Determine the (X, Y) coordinate at the center of the cell enclosing the given text.  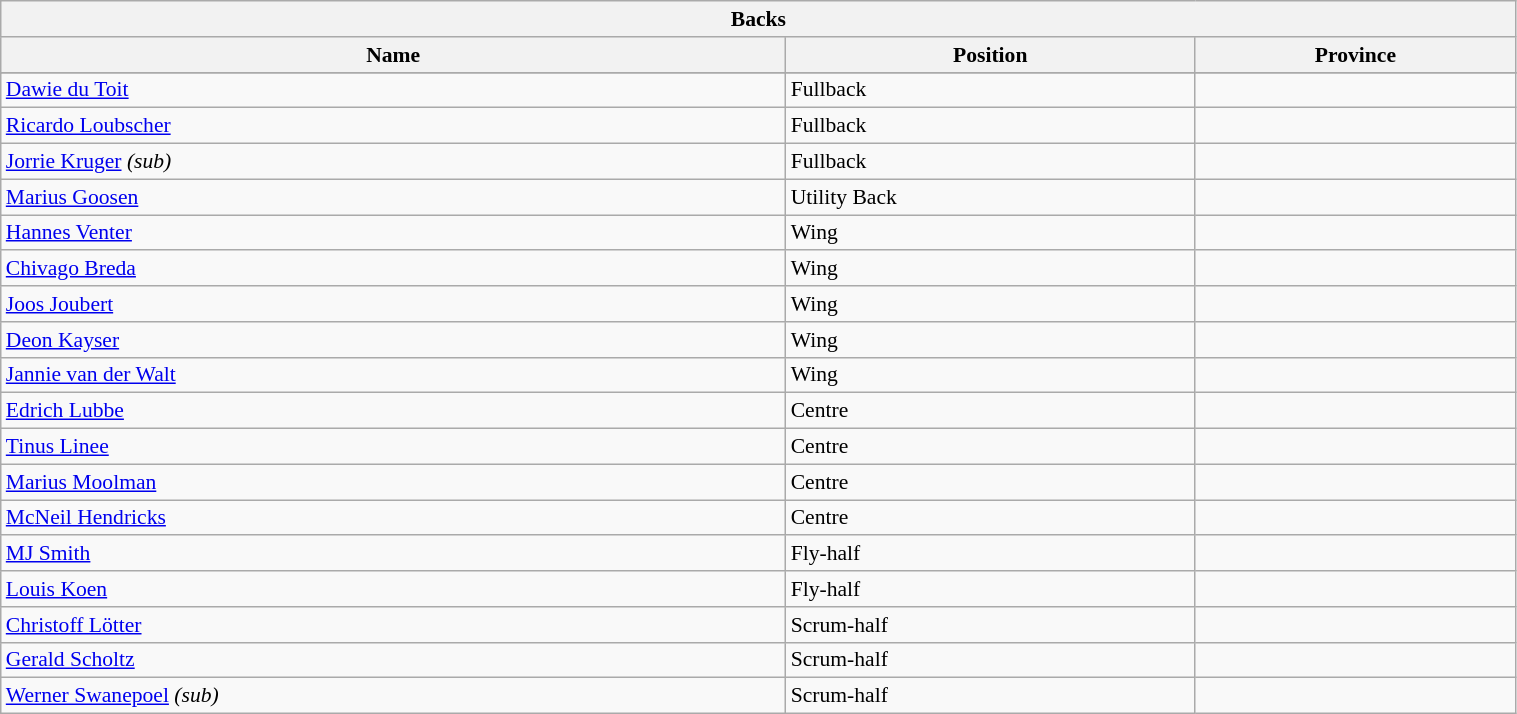
Jannie van der Walt (394, 375)
McNeil Hendricks (394, 518)
Backs (758, 19)
Name (394, 55)
Joos Joubert (394, 304)
Utility Back (990, 197)
Christoff Lötter (394, 625)
Louis Koen (394, 589)
Werner Swanepoel (sub) (394, 696)
Position (990, 55)
MJ Smith (394, 554)
Ricardo Loubscher (394, 126)
Tinus Linee (394, 447)
Deon Kayser (394, 340)
Marius Goosen (394, 197)
Dawie du Toit (394, 90)
Chivago Breda (394, 269)
Hannes Venter (394, 233)
Gerald Scholtz (394, 660)
Edrich Lubbe (394, 411)
Jorrie Kruger (sub) (394, 162)
Marius Moolman (394, 482)
Province (1356, 55)
